For the text-containing cell, return its midpoint in [x, y] coordinate format. 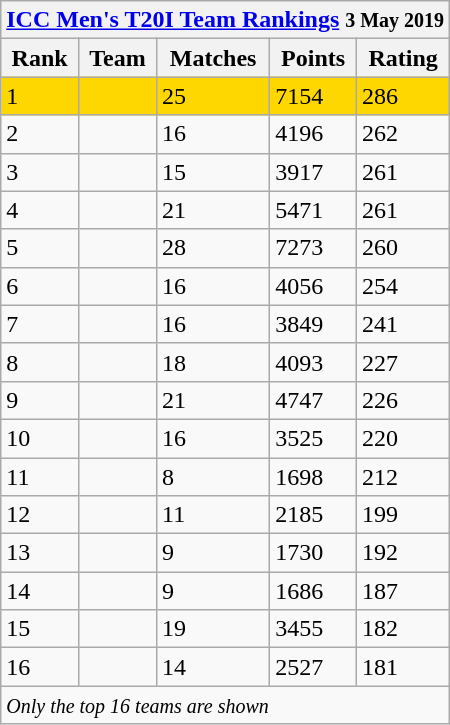
Rank [40, 58]
1 [40, 96]
226 [404, 400]
199 [404, 515]
181 [404, 667]
4196 [314, 134]
7154 [314, 96]
227 [404, 362]
286 [404, 96]
7273 [314, 248]
5 [40, 248]
212 [404, 477]
13 [40, 553]
ICC Men's T20I Team Rankings 3 May 2019 [226, 20]
262 [404, 134]
Matches [214, 58]
28 [214, 248]
Team [117, 58]
Points [314, 58]
5471 [314, 210]
3849 [314, 324]
182 [404, 629]
Only the top 16 teams are shown [226, 705]
3 [40, 172]
10 [40, 438]
4 [40, 210]
1686 [314, 591]
3525 [314, 438]
12 [40, 515]
18 [214, 362]
7 [40, 324]
3917 [314, 172]
260 [404, 248]
187 [404, 591]
6 [40, 286]
4093 [314, 362]
2 [40, 134]
241 [404, 324]
2527 [314, 667]
25 [214, 96]
1698 [314, 477]
192 [404, 553]
4747 [314, 400]
Rating [404, 58]
254 [404, 286]
4056 [314, 286]
1730 [314, 553]
2185 [314, 515]
220 [404, 438]
3455 [314, 629]
19 [214, 629]
